Search for the cell housing the specified text and yield its [x, y] center coordinate. 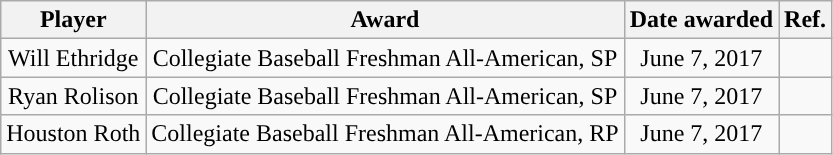
Houston Roth [74, 134]
Award [385, 20]
Will Ethridge [74, 58]
Ref. [806, 20]
Ryan Rolison [74, 96]
Date awarded [701, 20]
Player [74, 20]
Collegiate Baseball Freshman All-American, RP [385, 134]
